Capture the cell that displays the provided text and extract its (x, y) central coordinate. 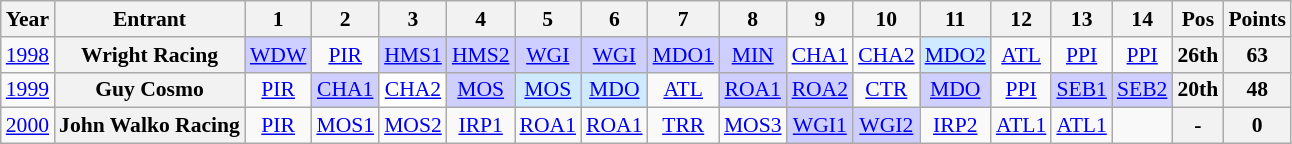
13 (1082, 19)
MDO2 (956, 55)
Points (1257, 19)
2000 (28, 126)
IRP1 (481, 126)
9 (820, 19)
1998 (28, 55)
Year (28, 19)
HMS1 (413, 55)
WGI1 (820, 126)
8 (753, 19)
48 (1257, 90)
ROA2 (820, 90)
SEB2 (1142, 90)
IRP2 (956, 126)
20th (1198, 90)
HMS2 (481, 55)
26th (1198, 55)
0 (1257, 126)
TRR (684, 126)
MOS3 (753, 126)
2 (345, 19)
14 (1142, 19)
7 (684, 19)
Pos (1198, 19)
CTR (886, 90)
1999 (28, 90)
3 (413, 19)
5 (548, 19)
MDO1 (684, 55)
Wright Racing (150, 55)
MIN (753, 55)
Guy Cosmo (150, 90)
Entrant (150, 19)
4 (481, 19)
1 (278, 19)
12 (1021, 19)
John Walko Racing (150, 126)
10 (886, 19)
11 (956, 19)
WGI2 (886, 126)
- (1198, 126)
MOS1 (345, 126)
6 (614, 19)
WDW (278, 55)
63 (1257, 55)
SEB1 (1082, 90)
MOS2 (413, 126)
